Search for the cell housing the specified text and yield its (x, y) center coordinate. 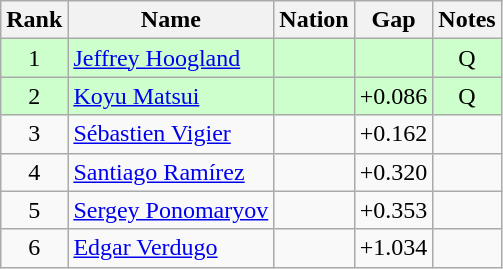
Gap (394, 20)
+0.162 (394, 134)
Rank (34, 20)
Name (171, 20)
Nation (314, 20)
6 (34, 248)
Notes (467, 20)
Edgar Verdugo (171, 248)
Jeffrey Hoogland (171, 58)
5 (34, 210)
+0.353 (394, 210)
3 (34, 134)
+0.086 (394, 96)
Sébastien Vigier (171, 134)
1 (34, 58)
2 (34, 96)
+0.320 (394, 172)
4 (34, 172)
Santiago Ramírez (171, 172)
Koyu Matsui (171, 96)
Sergey Ponomaryov (171, 210)
+1.034 (394, 248)
